For the text-containing cell, return its midpoint in [x, y] coordinate format. 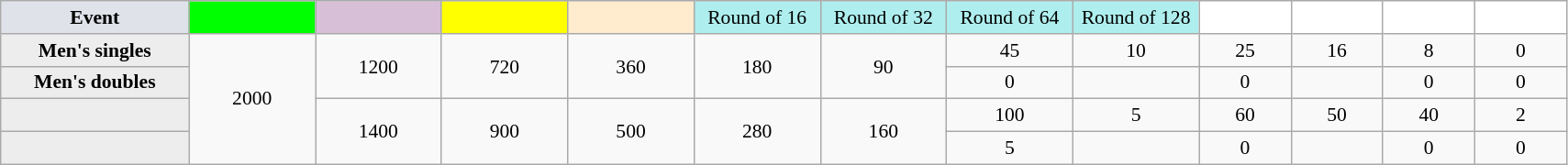
100 [1010, 115]
500 [631, 132]
900 [505, 132]
Men's singles [95, 50]
1200 [379, 66]
16 [1337, 50]
Men's doubles [95, 82]
Round of 64 [1010, 17]
Event [95, 17]
25 [1245, 50]
160 [884, 132]
Round of 128 [1136, 17]
40 [1429, 115]
720 [505, 66]
10 [1136, 50]
8 [1429, 50]
2 [1520, 115]
Round of 32 [884, 17]
Round of 16 [757, 17]
50 [1337, 115]
280 [757, 132]
60 [1245, 115]
360 [631, 66]
45 [1010, 50]
1400 [379, 132]
2000 [252, 99]
180 [757, 66]
90 [884, 66]
